Pinpoint the cell where the given text exists, returning its (x, y) midpoint coordinate. 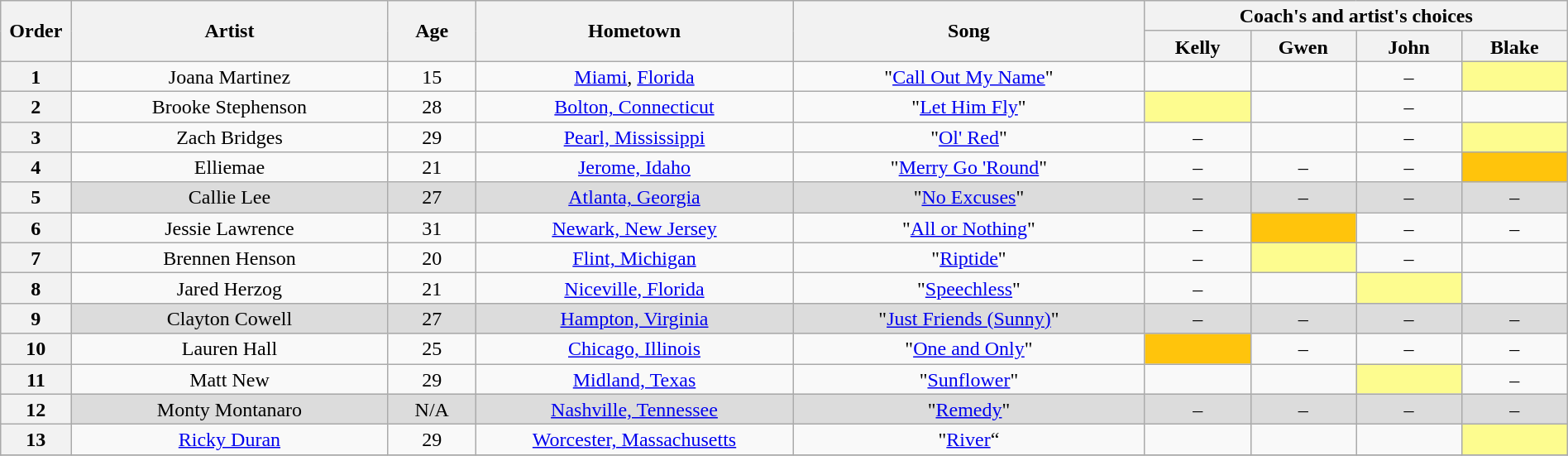
Nashville, Tennessee (633, 409)
Gwen (1303, 46)
N/A (432, 409)
Elliemae (230, 167)
Midland, Texas (633, 379)
"Speechless" (969, 288)
Zach Bridges (230, 137)
Jerome, Idaho (633, 167)
Atlanta, Georgia (633, 197)
Worcester, Massachusetts (633, 440)
Kelly (1198, 46)
Newark, New Jersey (633, 228)
"Sunflower" (969, 379)
11 (36, 379)
"Let Him Fly" (969, 106)
Order (36, 31)
Song (969, 31)
John (1409, 46)
Joana Martinez (230, 76)
Monty Montanaro (230, 409)
15 (432, 76)
6 (36, 228)
Brooke Stephenson (230, 106)
10 (36, 349)
8 (36, 288)
Bolton, Connecticut (633, 106)
Age (432, 31)
20 (432, 258)
1 (36, 76)
Flint, Michigan (633, 258)
Lauren Hall (230, 349)
4 (36, 167)
"Ol' Red" (969, 137)
Clayton Cowell (230, 318)
Artist (230, 31)
3 (36, 137)
Hampton, Virginia (633, 318)
"River“ (969, 440)
9 (36, 318)
25 (432, 349)
Coach's and artist's choices (1356, 17)
"Merry Go 'Round" (969, 167)
"Riptide" (969, 258)
"Just Friends (Sunny)" (969, 318)
"Remedy" (969, 409)
Matt New (230, 379)
"All or Nothing" (969, 228)
Blake (1514, 46)
31 (432, 228)
Pearl, Mississippi (633, 137)
"One and Only" (969, 349)
13 (36, 440)
5 (36, 197)
Niceville, Florida (633, 288)
"Call Out My Name" (969, 76)
Brennen Henson (230, 258)
Jared Herzog (230, 288)
Jessie Lawrence (230, 228)
7 (36, 258)
"No Excuses" (969, 197)
28 (432, 106)
Ricky Duran (230, 440)
12 (36, 409)
Chicago, Illinois (633, 349)
Hometown (633, 31)
Miami, Florida (633, 76)
2 (36, 106)
Callie Lee (230, 197)
